From the cell containing the given text, extract its center point as [x, y] coordinate. 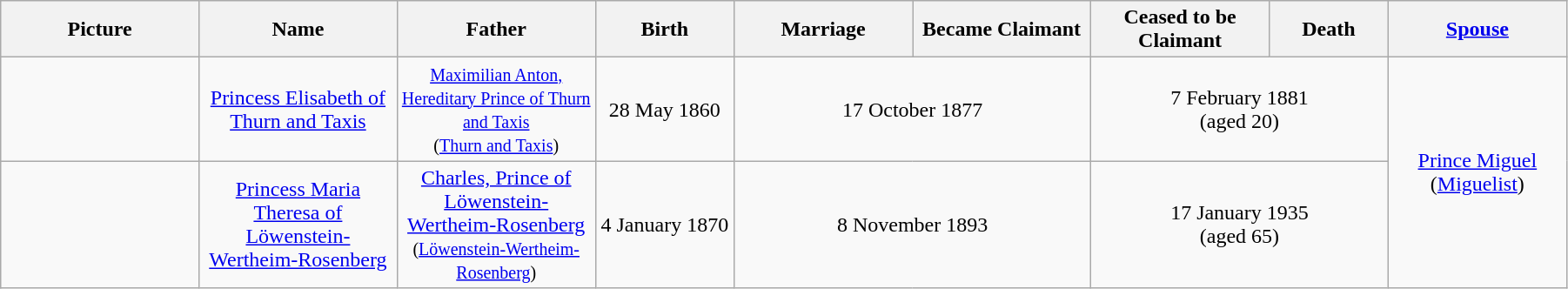
Ceased to be Claimant [1180, 30]
4 January 1870 [665, 225]
Spouse [1478, 30]
Marriage [823, 30]
Princess Elisabeth of Thurn and Taxis [298, 110]
17 October 1877 [913, 110]
Became Claimant [1002, 30]
Maximilian Anton, Hereditary Prince of Thurn and Taxis(Thurn and Taxis) [496, 110]
Prince Miguel(Miguelist) [1478, 172]
Name [298, 30]
Picture [100, 30]
Charles, Prince of Löwenstein-Wertheim-Rosenberg(Löwenstein-Wertheim-Rosenberg) [496, 225]
Princess Maria Theresa of Löwenstein-Wertheim-Rosenberg [298, 225]
Birth [665, 30]
Death [1330, 30]
Father [496, 30]
28 May 1860 [665, 110]
8 November 1893 [913, 225]
7 February 1881(aged 20) [1240, 110]
17 January 1935(aged 65) [1240, 225]
